Detect which cell encompasses the target text, then output its (x, y) center coordinate. 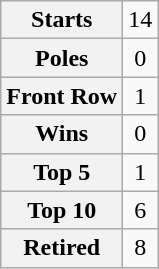
Top 10 (62, 210)
Wins (62, 134)
Poles (62, 58)
6 (140, 210)
Retired (62, 248)
Top 5 (62, 172)
Front Row (62, 96)
Starts (62, 20)
8 (140, 248)
14 (140, 20)
